Search for the cell housing the specified text and yield its (x, y) center coordinate. 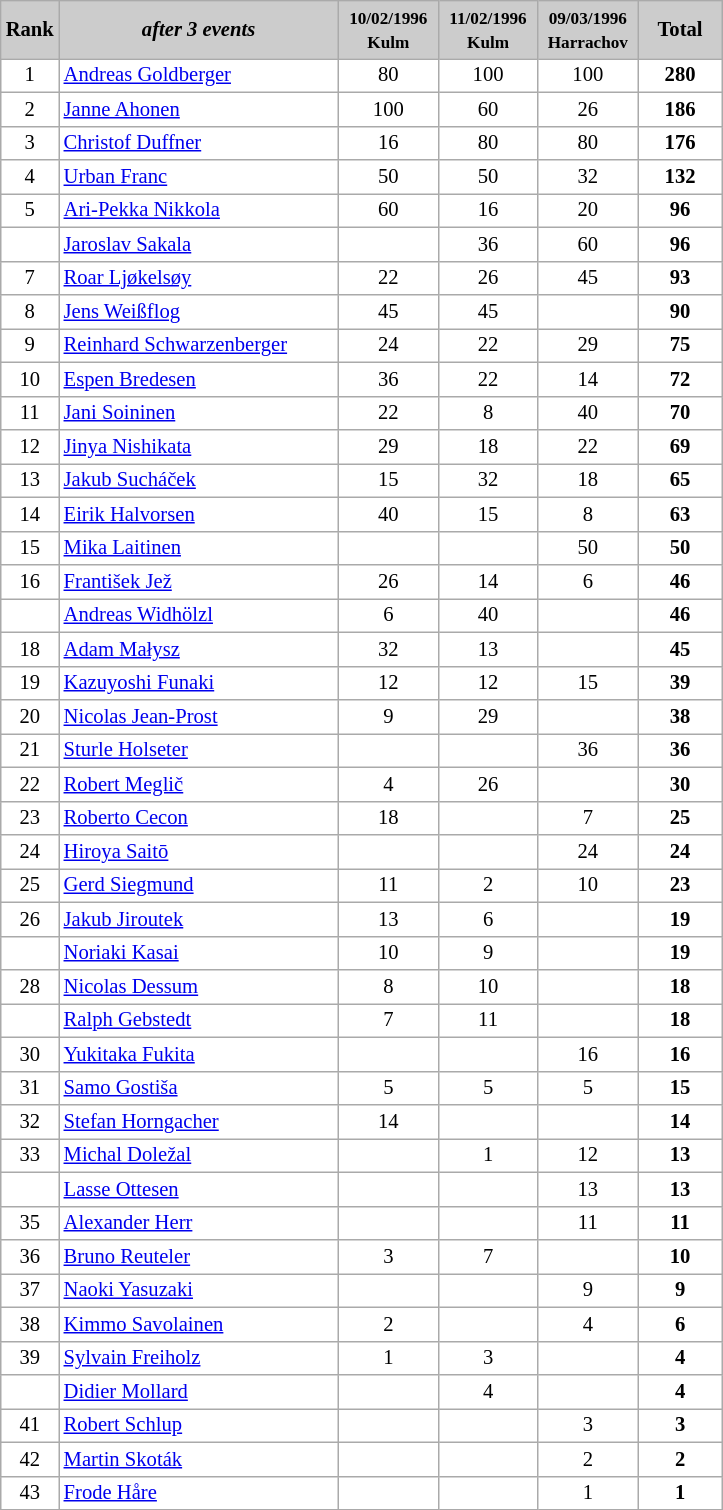
Martin Skoták (199, 1459)
186 (680, 109)
Gerd Siegmund (199, 885)
93 (680, 278)
Eirik Halvorsen (199, 514)
Jens Weißflog (199, 311)
Christof Duffner (199, 143)
Michal Doležal (199, 1155)
41 (30, 1425)
Sturle Holseter (199, 750)
42 (30, 1459)
Nicolas Dessum (199, 987)
65 (680, 480)
69 (680, 447)
Adam Małysz (199, 649)
Kimmo Savolainen (199, 1324)
František Jež (199, 581)
Jaroslav Sakala (199, 244)
43 (30, 1493)
Alexander Herr (199, 1223)
Yukitaka Fukita (199, 1054)
Robert Schlup (199, 1425)
63 (680, 514)
Frode Håre (199, 1493)
Sylvain Freiholz (199, 1358)
Samo Gostiša (199, 1088)
Jinya Nishikata (199, 447)
Naoki Yasuzaki (199, 1290)
10/02/1996Kulm (388, 29)
Nicolas Jean-Prost (199, 717)
70 (680, 413)
Espen Bredesen (199, 379)
90 (680, 311)
Total (680, 29)
Ralph Gebstedt (199, 1020)
37 (30, 1290)
Jakub Sucháček (199, 480)
Didier Mollard (199, 1391)
Bruno Reuteler (199, 1257)
72 (680, 379)
Reinhard Schwarzenberger (199, 345)
Hiroya Saitō (199, 851)
11/02/1996Kulm (488, 29)
Andreas Widhölzl (199, 615)
75 (680, 345)
09/03/1996Harrachov (588, 29)
Robert Meglič (199, 784)
Roberto Cecon (199, 818)
21 (30, 750)
after 3 events (199, 29)
Kazuyoshi Funaki (199, 683)
Rank (30, 29)
Lasse Ottesen (199, 1189)
35 (30, 1223)
Stefan Horngacher (199, 1121)
Noriaki Kasai (199, 953)
132 (680, 177)
Ari-Pekka Nikkola (199, 210)
Jakub Jiroutek (199, 919)
Jani Soininen (199, 413)
Mika Laitinen (199, 548)
280 (680, 75)
28 (30, 987)
31 (30, 1088)
Janne Ahonen (199, 109)
176 (680, 143)
Andreas Goldberger (199, 75)
Urban Franc (199, 177)
33 (30, 1155)
Roar Ljøkelsøy (199, 278)
